Find where the given text appears and provide that cell's center as [x, y] coordinate. 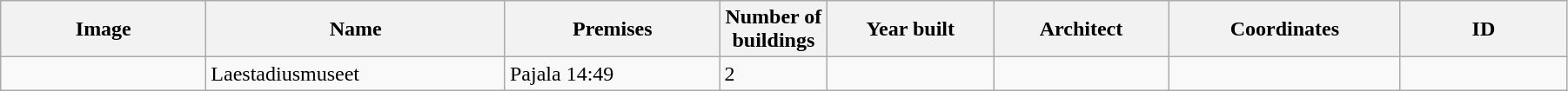
Number ofbuildings [774, 29]
Name [356, 29]
Coordinates [1284, 29]
Premises [613, 29]
Laestadiusmuseet [356, 74]
Architect [1082, 29]
Year built [910, 29]
ID [1483, 29]
2 [774, 74]
Pajala 14:49 [613, 74]
Image [104, 29]
